Capture the cell that displays the provided text and extract its [X, Y] central coordinate. 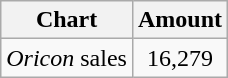
Oricon sales [67, 58]
Amount [180, 20]
Chart [67, 20]
16,279 [180, 58]
